Extract the [x, y] coordinate from the center of the cell holding the provided text.  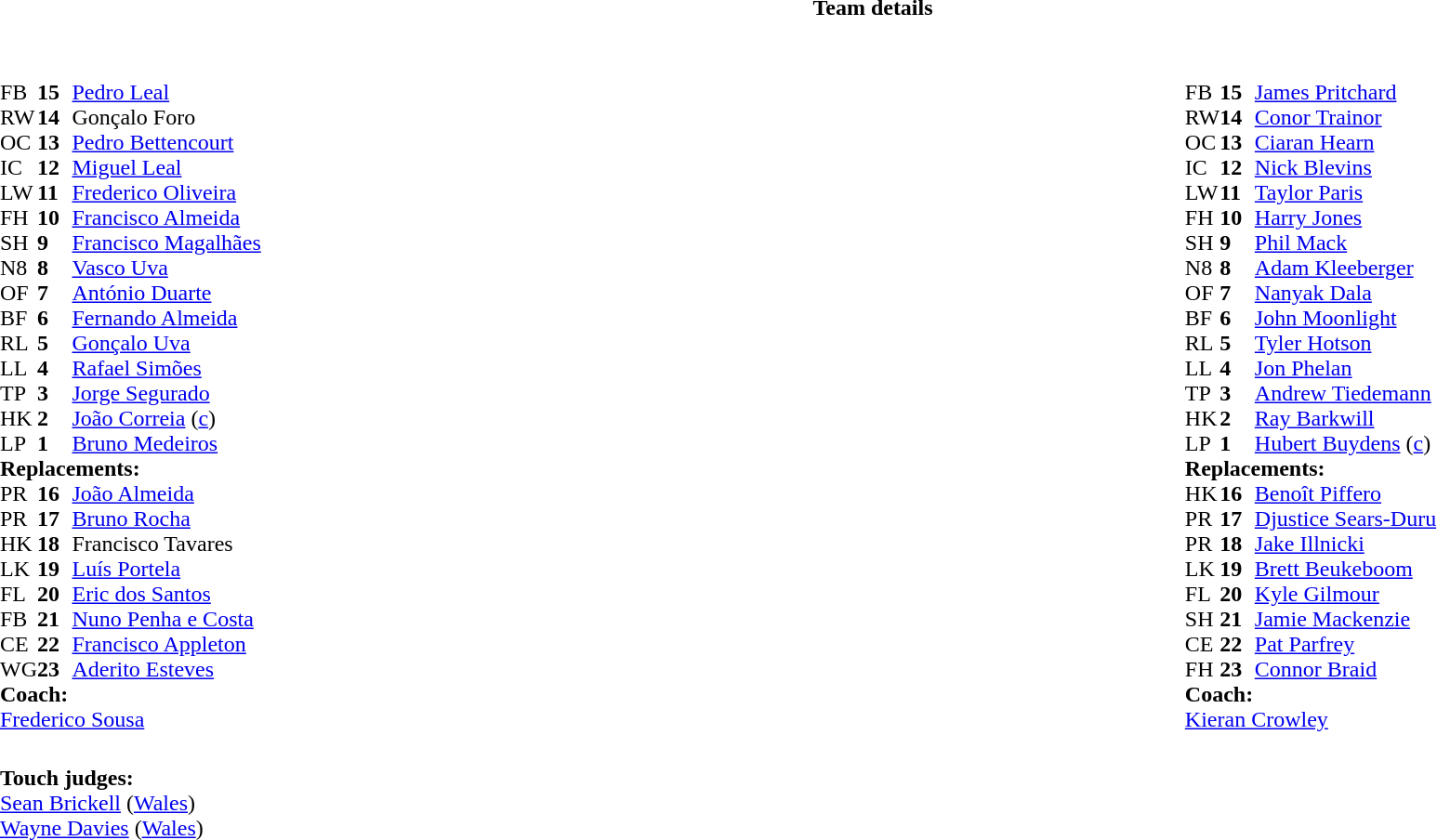
Gonçalo Foro [165, 117]
Benoît Piffero [1346, 494]
Bruno Medeiros [165, 444]
Kieran Crowley [1311, 719]
Eric dos Santos [165, 595]
João Correia (c) [165, 418]
Ray Barkwill [1346, 418]
Miguel Leal [165, 167]
Jamie Mackenzie [1346, 619]
Gonçalo Uva [165, 344]
Connor Braid [1346, 669]
António Duarte [165, 294]
Djustice Sears-Duru [1346, 518]
Pedro Leal [165, 93]
Brett Beukeboom [1346, 569]
Nuno Penha e Costa [165, 619]
Jon Phelan [1346, 368]
Taylor Paris [1346, 193]
Rafael Simões [165, 368]
Pat Parfrey [1346, 645]
Tyler Hotson [1346, 344]
James Pritchard [1346, 93]
Francisco Almeida [165, 217]
Adam Kleeberger [1346, 268]
Frederico Oliveira [165, 193]
Pedro Bettencourt [165, 143]
WG [19, 669]
Harry Jones [1346, 217]
João Almeida [165, 494]
Francisco Appleton [165, 645]
John Moonlight [1346, 318]
Nanyak Dala [1346, 294]
Bruno Rocha [165, 518]
Ciaran Hearn [1346, 143]
Aderito Esteves [165, 669]
Hubert Buydens (c) [1346, 444]
Luís Portela [165, 569]
Vasco Uva [165, 268]
Jake Illnicki [1346, 545]
Kyle Gilmour [1346, 595]
Francisco Tavares [165, 545]
Francisco Magalhães [165, 243]
Jorge Segurado [165, 394]
Andrew Tiedemann [1346, 394]
Nick Blevins [1346, 167]
Frederico Sousa [130, 719]
Conor Trainor [1346, 117]
Phil Mack [1346, 243]
Fernando Almeida [165, 318]
